From the cell containing the given text, extract its center point as (X, Y) coordinate. 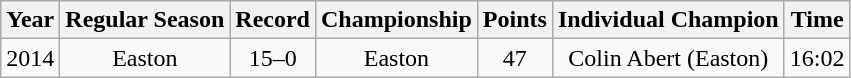
16:02 (817, 58)
Time (817, 20)
15–0 (273, 58)
Year (30, 20)
Points (514, 20)
Championship (396, 20)
Record (273, 20)
47 (514, 58)
Regular Season (145, 20)
Colin Abert (Easton) (668, 58)
Individual Champion (668, 20)
2014 (30, 58)
